Identify which cell holds the provided text, then report its [x, y] central coordinate. 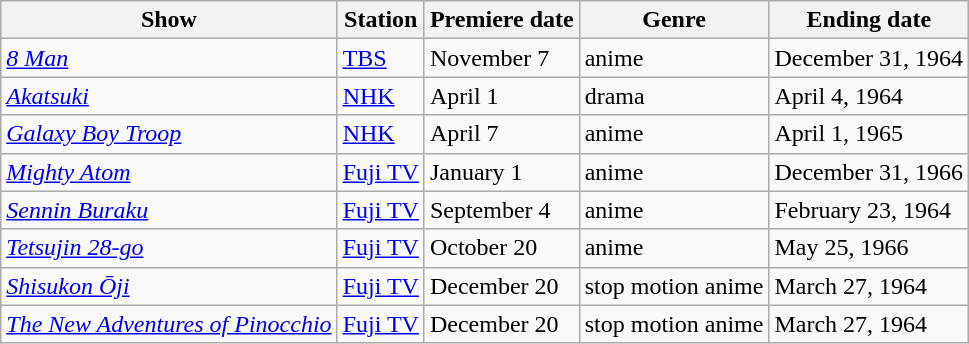
Ending date [869, 20]
October 20 [502, 248]
Premiere date [502, 20]
Shisukon Ōji [169, 286]
Galaxy Boy Troop [169, 134]
February 23, 1964 [869, 210]
September 4 [502, 210]
January 1 [502, 172]
April 1 [502, 96]
December 31, 1966 [869, 172]
April 7 [502, 134]
Tetsujin 28-go [169, 248]
drama [674, 96]
The New Adventures of Pinocchio [169, 324]
Station [380, 20]
Show [169, 20]
Mighty Atom [169, 172]
April 4, 1964 [869, 96]
December 31, 1964 [869, 58]
Sennin Buraku [169, 210]
Genre [674, 20]
8 Man [169, 58]
Akatsuki [169, 96]
TBS [380, 58]
April 1, 1965 [869, 134]
May 25, 1966 [869, 248]
November 7 [502, 58]
